Find where the given text appears and provide that cell's center as (x, y) coordinate. 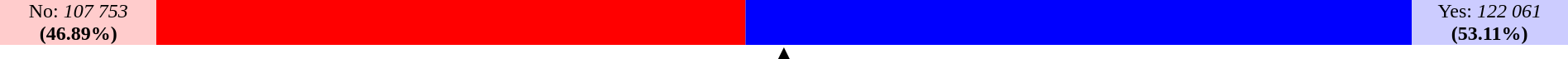
No: 107 753 (46.89%) (79, 22)
Yes: 122 061 (53.11%) (1489, 22)
